Capture the cell that displays the provided text and extract its (X, Y) central coordinate. 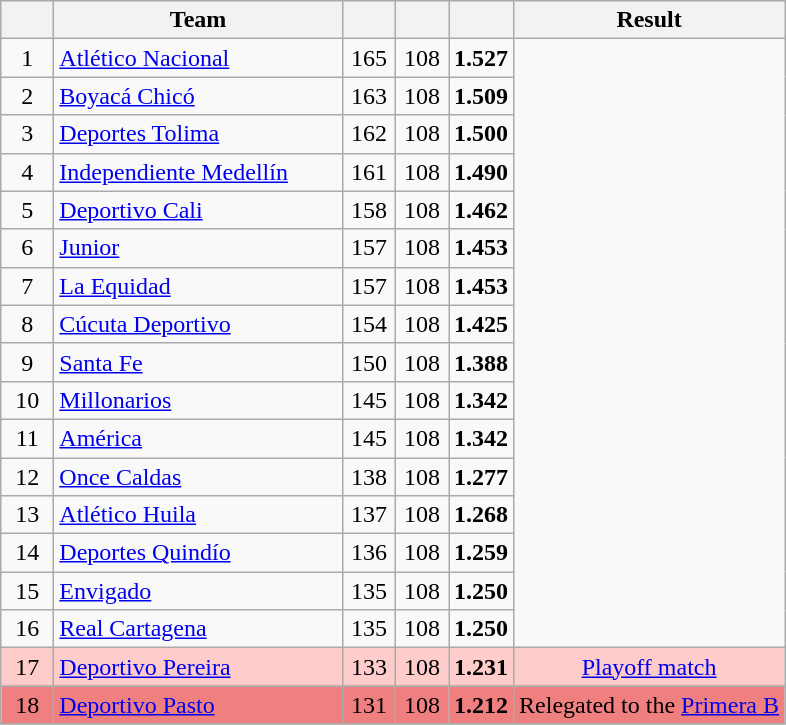
Relegated to the Primera B (650, 705)
18 (28, 705)
8 (28, 324)
Team (198, 20)
131 (368, 705)
Deportes Quindío (198, 553)
Boyacá Chicó (198, 96)
1.527 (480, 58)
5 (28, 210)
1.277 (480, 477)
16 (28, 629)
138 (368, 477)
163 (368, 96)
Playoff match (650, 667)
2 (28, 96)
12 (28, 477)
Santa Fe (198, 362)
6 (28, 248)
Junior (198, 248)
137 (368, 515)
3 (28, 134)
1.500 (480, 134)
1.212 (480, 705)
1.388 (480, 362)
17 (28, 667)
158 (368, 210)
7 (28, 286)
Envigado (198, 591)
1.462 (480, 210)
Deportivo Pereira (198, 667)
La Equidad (198, 286)
Real Cartagena (198, 629)
Atlético Huila (198, 515)
154 (368, 324)
15 (28, 591)
14 (28, 553)
9 (28, 362)
1.509 (480, 96)
13 (28, 515)
Atlético Nacional (198, 58)
Independiente Medellín (198, 172)
Deportivo Pasto (198, 705)
1.231 (480, 667)
11 (28, 438)
Deportivo Cali (198, 210)
10 (28, 400)
Deportes Tolima (198, 134)
162 (368, 134)
1.490 (480, 172)
133 (368, 667)
1 (28, 58)
Millonarios (198, 400)
136 (368, 553)
1.425 (480, 324)
Once Caldas (198, 477)
1.268 (480, 515)
Result (650, 20)
4 (28, 172)
1.259 (480, 553)
165 (368, 58)
América (198, 438)
150 (368, 362)
Cúcuta Deportivo (198, 324)
161 (368, 172)
